Identify which cell holds the provided text, then report its (x, y) central coordinate. 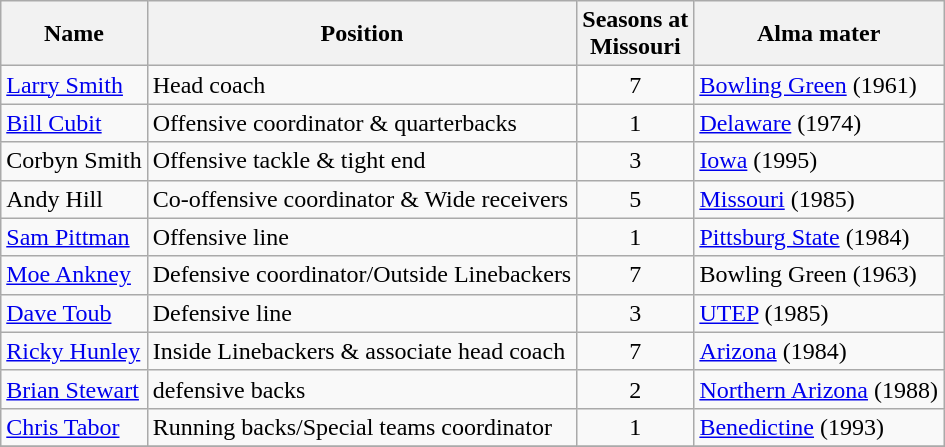
Delaware (1974) (819, 123)
Running backs/Special teams coordinator (362, 427)
Corbyn Smith (74, 161)
Iowa (1995) (819, 161)
Bill Cubit (74, 123)
Benedictine (1993) (819, 427)
2 (636, 389)
Bowling Green (1963) (819, 275)
Moe Ankney (74, 275)
Sam Pittman (74, 237)
5 (636, 199)
defensive backs (362, 389)
Arizona (1984) (819, 351)
Brian Stewart (74, 389)
UTEP (1985) (819, 313)
Defensive coordinator/Outside Linebackers (362, 275)
Northern Arizona (1988) (819, 389)
Dave Toub (74, 313)
Ricky Hunley (74, 351)
Missouri (1985) (819, 199)
Andy Hill (74, 199)
Inside Linebackers & associate head coach (362, 351)
Chris Tabor (74, 427)
Pittsburg State (1984) (819, 237)
Defensive line (362, 313)
Offensive coordinator & quarterbacks (362, 123)
Bowling Green (1961) (819, 85)
Alma mater (819, 34)
Larry Smith (74, 85)
Co-offensive coordinator & Wide receivers (362, 199)
Offensive tackle & tight end (362, 161)
Seasons atMissouri (636, 34)
Offensive line (362, 237)
Head coach (362, 85)
Name (74, 34)
Position (362, 34)
